Search for the cell housing the specified text and yield its [x, y] center coordinate. 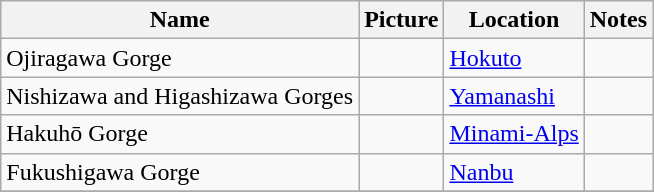
Hakuhō Gorge [180, 134]
Hokuto [514, 58]
Name [180, 20]
Location [514, 20]
Fukushigawa Gorge [180, 172]
Minami-Alps [514, 134]
Yamanashi [514, 96]
Nanbu [514, 172]
Notes [618, 20]
Ojiragawa Gorge [180, 58]
Picture [402, 20]
Nishizawa and Higashizawa Gorges [180, 96]
